From the cell containing the given text, extract its center point as (X, Y) coordinate. 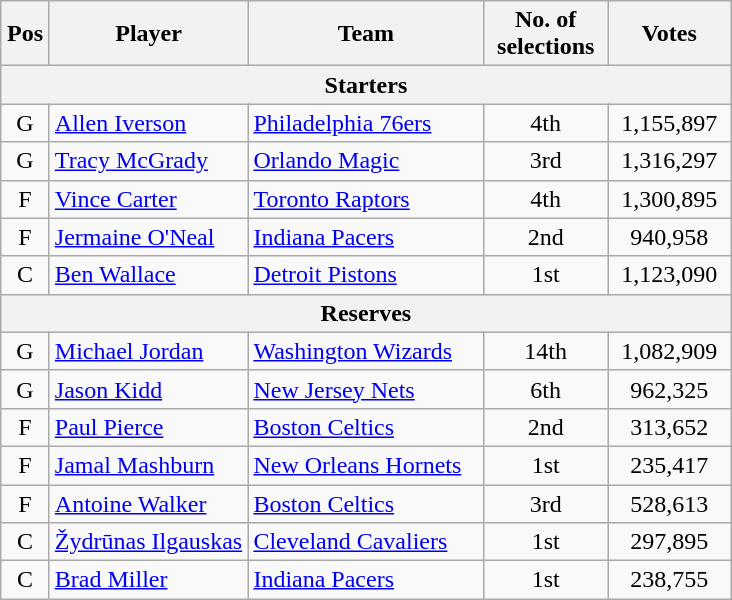
Player (148, 34)
Ben Wallace (148, 275)
Toronto Raptors (366, 199)
New Orleans Hornets (366, 465)
Pos (26, 34)
Brad Miller (148, 580)
Cleveland Cavaliers (366, 542)
6th (546, 389)
1,123,090 (670, 275)
940,958 (670, 237)
528,613 (670, 503)
1,300,895 (670, 199)
1,316,297 (670, 161)
Reserves (366, 313)
Philadelphia 76ers (366, 123)
962,325 (670, 389)
Jermaine O'Neal (148, 237)
Michael Jordan (148, 351)
Votes (670, 34)
238,755 (670, 580)
235,417 (670, 465)
297,895 (670, 542)
No. of selections (546, 34)
Allen Iverson (148, 123)
Tracy McGrady (148, 161)
1,155,897 (670, 123)
Team (366, 34)
Antoine Walker (148, 503)
New Jersey Nets (366, 389)
Jason Kidd (148, 389)
Vince Carter (148, 199)
Orlando Magic (366, 161)
Washington Wizards (366, 351)
Starters (366, 85)
313,652 (670, 427)
Žydrūnas Ilgauskas (148, 542)
Jamal Mashburn (148, 465)
1,082,909 (670, 351)
14th (546, 351)
Detroit Pistons (366, 275)
Paul Pierce (148, 427)
